Detect which cell encompasses the target text, then output its (X, Y) center coordinate. 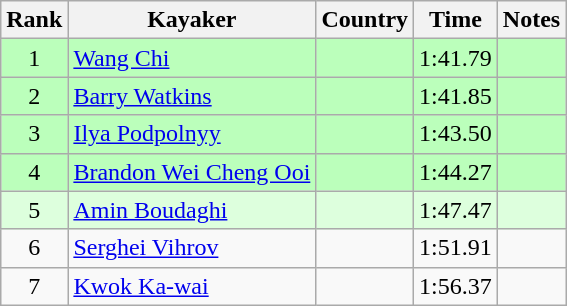
1:56.37 (456, 286)
5 (34, 210)
7 (34, 286)
Country (365, 20)
Serghei Vihrov (192, 248)
4 (34, 172)
Ilya Podpolnyy (192, 134)
Notes (531, 20)
1:44.27 (456, 172)
Kwok Ka-wai (192, 286)
Kayaker (192, 20)
1:51.91 (456, 248)
Amin Boudaghi (192, 210)
3 (34, 134)
Wang Chi (192, 58)
1:41.79 (456, 58)
Brandon Wei Cheng Ooi (192, 172)
6 (34, 248)
1:41.85 (456, 96)
1:43.50 (456, 134)
1:47.47 (456, 210)
2 (34, 96)
1 (34, 58)
Barry Watkins (192, 96)
Time (456, 20)
Rank (34, 20)
